Provide the [X, Y] coordinate of the cell's center where the given text is located.  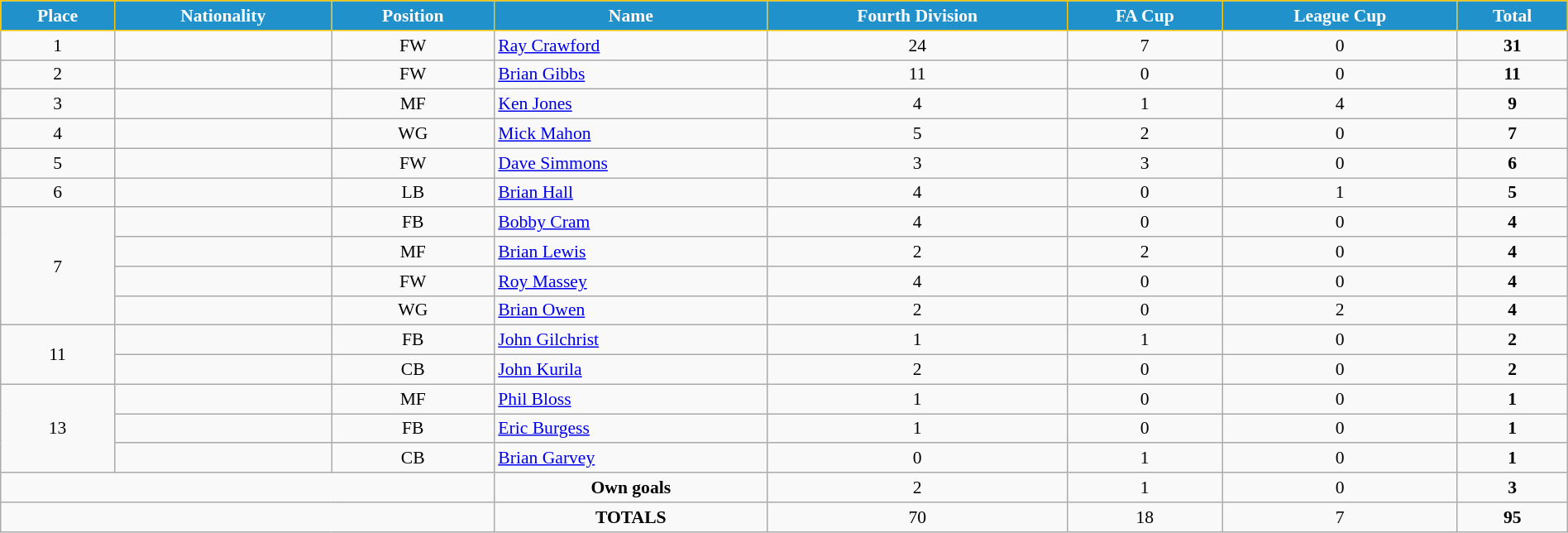
TOTALS [630, 517]
Eric Burgess [630, 429]
FA Cup [1145, 16]
Mick Mahon [630, 134]
Brian Gibbs [630, 74]
70 [917, 517]
Position [413, 16]
Brian Lewis [630, 252]
Own goals [630, 487]
Name [630, 16]
18 [1145, 517]
Roy Massey [630, 281]
John Gilchrist [630, 340]
24 [917, 46]
Ray Crawford [630, 46]
Dave Simmons [630, 163]
Total [1512, 16]
John Kurila [630, 370]
Nationality [223, 16]
LB [413, 193]
Bobby Cram [630, 223]
Ken Jones [630, 104]
Phil Bloss [630, 399]
Brian Hall [630, 193]
31 [1512, 46]
League Cup [1340, 16]
9 [1512, 104]
Fourth Division [917, 16]
95 [1512, 517]
Brian Owen [630, 310]
13 [58, 429]
Brian Garvey [630, 459]
Place [58, 16]
